Find where the given text appears and provide that cell's center as (X, Y) coordinate. 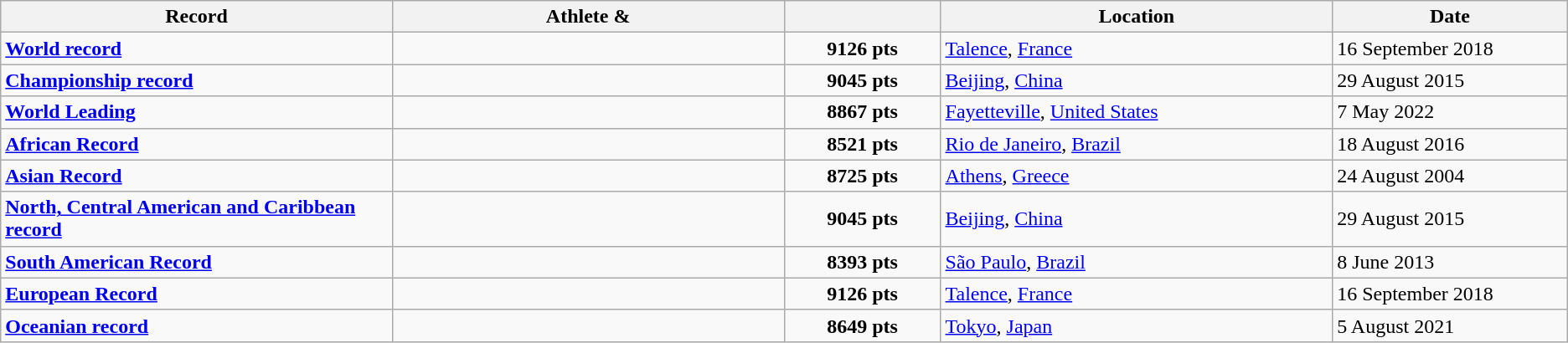
8867 pts (863, 112)
European Record (197, 294)
7 May 2022 (1451, 112)
Location (1137, 17)
5 August 2021 (1451, 325)
North, Central American and Caribbean record (197, 219)
Record (197, 17)
Oceanian record (197, 325)
Athlete & (588, 17)
18 August 2016 (1451, 144)
8649 pts (863, 325)
8 June 2013 (1451, 262)
World record (197, 49)
Championship record (197, 80)
8521 pts (863, 144)
African Record (197, 144)
Date (1451, 17)
São Paulo, Brazil (1137, 262)
Asian Record (197, 176)
Athens, Greece (1137, 176)
24 August 2004 (1451, 176)
Fayetteville, United States (1137, 112)
Tokyo, Japan (1137, 325)
8725 pts (863, 176)
Rio de Janeiro, Brazil (1137, 144)
South American Record (197, 262)
World Leading (197, 112)
8393 pts (863, 262)
